Determine the [X, Y] coordinate at the center of the cell enclosing the given text.  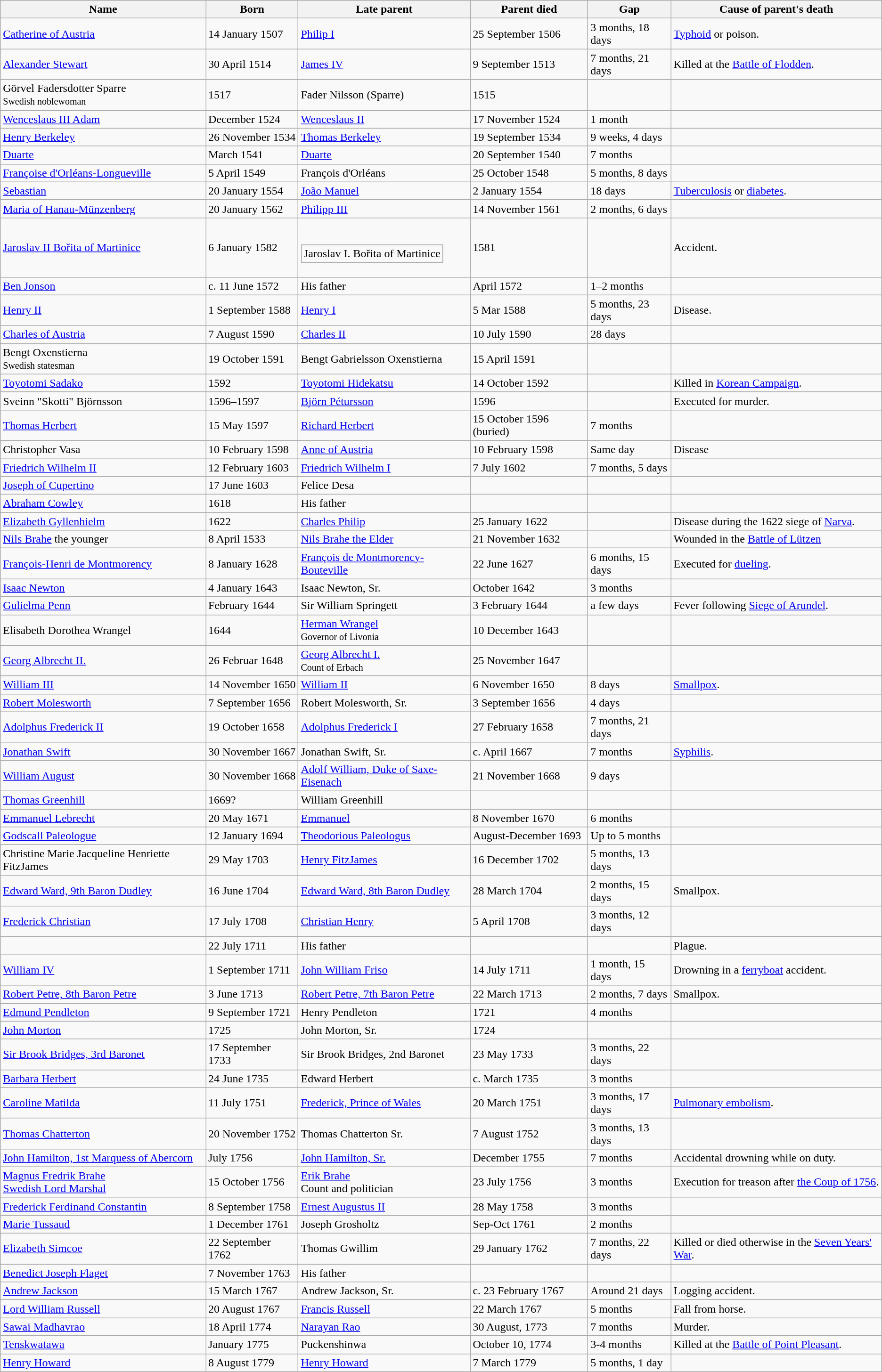
Sir William Springett [384, 606]
Executed for dueling. [776, 563]
William August [103, 775]
Henry Pendleton [384, 1012]
23 July 1756 [529, 1182]
Joseph Grosholtz [384, 1225]
8 August 1779 [252, 1363]
Lord William Russell [103, 1309]
Richard Herbert [384, 425]
Logging accident. [776, 1291]
6 January 1582 [252, 247]
1 month, 15 days [629, 970]
August-December 1693 [529, 836]
Edward Ward, 8th Baron Dudley [384, 891]
c. 11 June 1572 [252, 286]
Tenskwatawa [103, 1345]
Pulmonary embolism. [776, 1103]
20 January 1562 [252, 209]
14 November 1650 [252, 685]
Abraham Cowley [103, 503]
3 months, 13 days [629, 1133]
Françoise d'Orléans-Longueville [103, 173]
Around 21 days [629, 1291]
17 September 1733 [252, 1054]
Philipp III [384, 209]
Accidental drowning while on duty. [776, 1158]
Andrew Jackson, Sr. [384, 1291]
Wenceslaus III Adam [103, 119]
Late parent [384, 9]
Robert Molesworth [103, 703]
28 March 1704 [529, 891]
Jonathan Swift, Sr. [384, 751]
Jonathan Swift [103, 751]
Sir Brook Bridges, 3rd Baronet [103, 1054]
Gap [629, 9]
Charles of Austria [103, 334]
7 July 1602 [529, 468]
Disease [776, 449]
30 August, 1773 [529, 1327]
28 days [629, 334]
Wounded in the Battle of Lützen [776, 539]
24 June 1735 [252, 1079]
16 December 1702 [529, 860]
Bengt OxenstiernaSwedish statesman [103, 359]
Killed at the Battle of Flodden. [776, 64]
Name [103, 9]
5 months, 1 day [629, 1363]
Killed at the Battle of Point Pleasant. [776, 1345]
7 August 1590 [252, 334]
Björn Pétursson [384, 401]
1596–1597 [252, 401]
Charles Philip [384, 521]
Murder. [776, 1327]
7 months, 22 days [629, 1249]
1721 [529, 1012]
Friedrich Wilhelm II [103, 468]
8 November 1670 [529, 818]
7 September 1656 [252, 703]
Adolphus Frederick II [103, 727]
October 10, 1774 [529, 1345]
8 January 1628 [252, 563]
8 September 1758 [252, 1206]
5 months, 13 days [629, 860]
25 November 1647 [529, 660]
3 June 1713 [252, 994]
6 months, 15 days [629, 563]
1517 [252, 95]
Christine Marie Jacqueline Henriette FitzJames [103, 860]
1596 [529, 401]
Robert Petre, 8th Baron Petre [103, 994]
1 September 1588 [252, 310]
Maria of Hanau-Münzenberg [103, 209]
1 September 1711 [252, 970]
5 April 1708 [529, 921]
Sawai Madhavrao [103, 1327]
10 July 1590 [529, 334]
Narayan Rao [384, 1327]
20 May 1671 [252, 818]
Adolphus Frederick I [384, 727]
8 days [629, 685]
29 January 1762 [529, 1249]
Sebastian [103, 191]
1–2 months [629, 286]
c. March 1735 [529, 1079]
Erik BraheCount and politician [384, 1182]
Görvel Fadersdotter SparreSwedish noblewoman [103, 95]
Toyotomi Sadako [103, 383]
20 March 1751 [529, 1103]
15 October 1596 (buried) [529, 425]
3-4 months [629, 1345]
17 November 1524 [529, 119]
December 1755 [529, 1158]
1644 [252, 630]
3 months, 17 days [629, 1103]
Nils Brahe the Elder [384, 539]
Drowning in a ferryboat accident. [776, 970]
Edmund Pendleton [103, 1012]
Robert Molesworth, Sr. [384, 703]
Theodorious Paleologus [384, 836]
William IV [103, 970]
April 1572 [529, 286]
Frederick Christian [103, 921]
14 November 1561 [529, 209]
Benedict Joseph Flaget [103, 1273]
Plague. [776, 946]
c. 23 February 1767 [529, 1291]
Emmanuel Lebrecht [103, 818]
Thomas Gwillim [384, 1249]
20 January 1554 [252, 191]
Frederick Ferdinand Constantin [103, 1206]
Executed for murder. [776, 401]
Friedrich Wilhelm I [384, 468]
22 March 1767 [529, 1309]
John William Friso [384, 970]
17 July 1708 [252, 921]
5 months [629, 1309]
29 May 1703 [252, 860]
16 June 1704 [252, 891]
1669? [252, 800]
Sveinn "Skotti" Björnsson [103, 401]
Philip I [384, 34]
7 months, 5 days [629, 468]
February 1644 [252, 606]
Gulielma Penn [103, 606]
Charles II [384, 334]
Execution for treason after the Coup of 1756. [776, 1182]
20 November 1752 [252, 1133]
18 days [629, 191]
5 Mar 1588 [529, 310]
19 September 1534 [529, 137]
1592 [252, 383]
Ben Jonson [103, 286]
20 August 1767 [252, 1309]
3 months, 18 days [629, 34]
20 September 1540 [529, 155]
Toyotomi Hidekatsu [384, 383]
François de Montmorency-Bouteville [384, 563]
Catherine of Austria [103, 34]
William II [384, 685]
3 February 1644 [529, 606]
5 April 1549 [252, 173]
Edward Ward, 9th Baron Dudley [103, 891]
23 May 1733 [529, 1054]
Isaac Newton [103, 588]
6 November 1650 [529, 685]
1581 [529, 247]
3 September 1656 [529, 703]
January 1775 [252, 1345]
Magnus Fredrik BraheSwedish Lord Marshal [103, 1182]
Anne of Austria [384, 449]
5 months, 23 days [629, 310]
4 days [629, 703]
1 month [629, 119]
John Hamilton, 1st Marquess of Abercorn [103, 1158]
Typhoid or poison. [776, 34]
William III [103, 685]
Thomas Herbert [103, 425]
James IV [384, 64]
2 months, 15 days [629, 891]
1 December 1761 [252, 1225]
28 May 1758 [529, 1206]
Herman WrangelGovernor of Livonia [384, 630]
21 November 1668 [529, 775]
Alexander Stewart [103, 64]
William Greenhill [384, 800]
1724 [529, 1030]
March 1541 [252, 155]
3 months, 22 days [629, 1054]
Georg Albrecht I.Count of Erbach [384, 660]
Andrew Jackson [103, 1291]
Syphilis. [776, 751]
26 November 1534 [252, 137]
9 September 1721 [252, 1012]
19 October 1591 [252, 359]
Tuberculosis or diabetes. [776, 191]
François d'Orléans [384, 173]
Henry Berkeley [103, 137]
July 1756 [252, 1158]
26 Februar 1648 [252, 660]
15 April 1591 [529, 359]
c. April 1667 [529, 751]
27 February 1658 [529, 727]
Joseph of Cupertino [103, 486]
30 November 1667 [252, 751]
Felice Desa [384, 486]
Robert Petre, 7th Baron Petre [384, 994]
15 May 1597 [252, 425]
Thomas Chatterton [103, 1133]
Fader Nilsson (Sparre) [384, 95]
Barbara Herbert [103, 1079]
Adolf William, Duke of Saxe-Eisenach [384, 775]
Elisabeth Dorothea Wrangel [103, 630]
9 weeks, 4 days [629, 137]
John Morton [103, 1030]
4 months [629, 1012]
Up to 5 months [629, 836]
6 months [629, 818]
12 February 1603 [252, 468]
Emmanuel [384, 818]
2 months [629, 1225]
5 months, 8 days [629, 173]
2 January 1554 [529, 191]
Killed or died otherwise in the Seven Years' War. [776, 1249]
Thomas Greenhill [103, 800]
3 months, 12 days [629, 921]
Parent died [529, 9]
Wenceslaus II [384, 119]
Henry FitzJames [384, 860]
Fall from horse. [776, 1309]
Accident. [776, 247]
Disease. [776, 310]
14 July 1711 [529, 970]
Jaroslav II Bořita of Martinice [103, 247]
John Morton, Sr. [384, 1030]
Ernest Augustus II [384, 1206]
9 days [629, 775]
Same day [629, 449]
Henry I [384, 310]
Cause of parent's death [776, 9]
Isaac Newton, Sr. [384, 588]
14 October 1592 [529, 383]
Caroline Matilda [103, 1103]
Marie Tussaud [103, 1225]
Nils Brahe the younger [103, 539]
15 March 1767 [252, 1291]
Godscall Paleologue [103, 836]
1515 [529, 95]
John Hamilton, Sr. [384, 1158]
December 1524 [252, 119]
10 December 1643 [529, 630]
4 January 1643 [252, 588]
22 June 1627 [529, 563]
Christopher Vasa [103, 449]
1622 [252, 521]
7 March 1779 [529, 1363]
18 April 1774 [252, 1327]
7 November 1763 [252, 1273]
1725 [252, 1030]
a few days [629, 606]
Sep-Oct 1761 [529, 1225]
22 September 1762 [252, 1249]
12 January 1694 [252, 836]
Thomas Chatterton Sr. [384, 1133]
Georg Albrecht II. [103, 660]
9 September 1513 [529, 64]
17 June 1603 [252, 486]
Born [252, 9]
22 March 1713 [529, 994]
21 November 1632 [529, 539]
Puckenshinwa [384, 1345]
7 August 1752 [529, 1133]
25 January 1622 [529, 521]
Elizabeth Gyllenhielm [103, 521]
Francis Russell [384, 1309]
João Manuel [384, 191]
François-Henri de Montmorency [103, 563]
Edward Herbert [384, 1079]
19 October 1658 [252, 727]
30 November 1668 [252, 775]
Sir Brook Bridges, 2nd Baronet [384, 1054]
Bengt Gabrielsson Oxenstierna [384, 359]
11 July 1751 [252, 1103]
2 months, 6 days [629, 209]
Frederick, Prince of Wales [384, 1103]
14 January 1507 [252, 34]
Disease during the 1622 siege of Narva. [776, 521]
30 April 1514 [252, 64]
Christian Henry [384, 921]
2 months, 7 days [629, 994]
8 April 1533 [252, 539]
October 1642 [529, 588]
Fever following Siege of Arundel. [776, 606]
25 October 1548 [529, 173]
15 October 1756 [252, 1182]
Thomas Berkeley [384, 137]
1618 [252, 503]
Killed in Korean Campaign. [776, 383]
25 September 1506 [529, 34]
Henry II [103, 310]
Elizabeth Simcoe [103, 1249]
22 July 1711 [252, 946]
